Extract the (x, y) coordinate from the center of the cell holding the provided text.  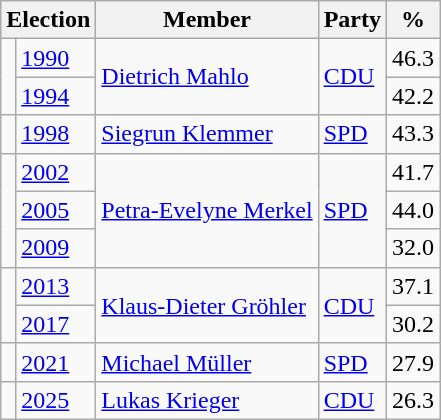
Member (207, 20)
2002 (56, 172)
27.9 (412, 362)
2017 (56, 324)
2021 (56, 362)
2025 (56, 400)
32.0 (412, 248)
42.2 (412, 96)
Petra-Evelyne Merkel (207, 210)
% (412, 20)
46.3 (412, 58)
26.3 (412, 400)
Lukas Krieger (207, 400)
30.2 (412, 324)
2009 (56, 248)
1998 (56, 134)
Klaus-Dieter Gröhler (207, 305)
Michael Müller (207, 362)
41.7 (412, 172)
Dietrich Mahlo (207, 77)
Party (352, 20)
Siegrun Klemmer (207, 134)
1990 (56, 58)
2013 (56, 286)
Election (48, 20)
43.3 (412, 134)
1994 (56, 96)
2005 (56, 210)
44.0 (412, 210)
37.1 (412, 286)
